Output the (x, y) coordinate of the center of the cell containing the given text.  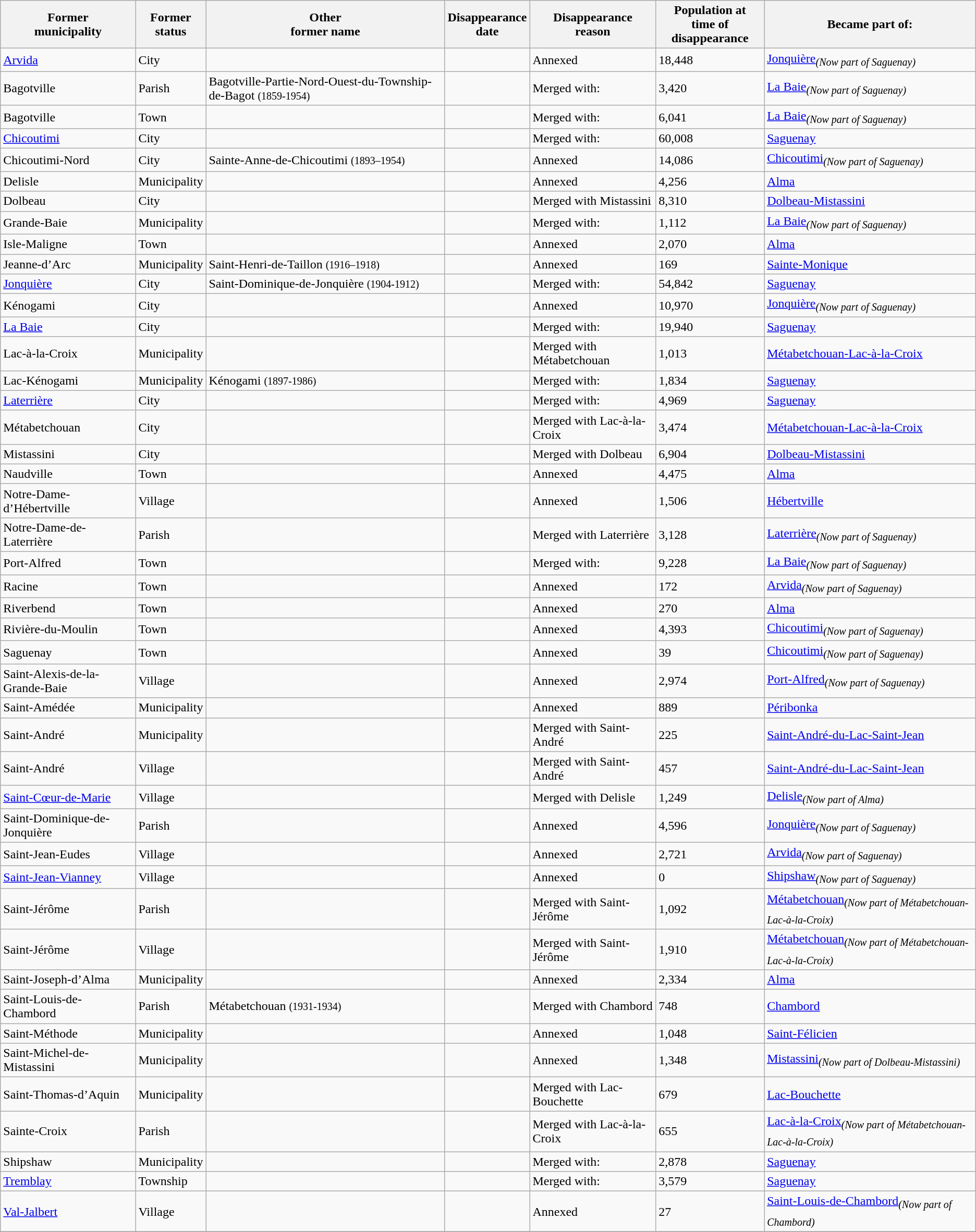
4,393 (710, 629)
Delisle (68, 181)
Formermunicipality (68, 24)
3,128 (710, 535)
Métabetchouan (1931-1934) (325, 1007)
Notre-Dame-de-Laterrière (68, 535)
Port-Alfred(Now part of Saguenay) (870, 681)
679 (710, 1094)
Saint-Jean-Vianney (68, 877)
Saint-Alexis-de-la-Grande-Baie (68, 681)
Saint-Dominique-de-Jonquière (1904-1912) (325, 284)
Saint-Félicien (870, 1033)
2,721 (710, 854)
10,970 (710, 305)
1,092 (710, 909)
Rivière-du-Moulin (68, 629)
2,974 (710, 681)
4,596 (710, 826)
Saint-Amédée (68, 708)
1,013 (710, 353)
Kénogami (68, 305)
Laterrière (68, 400)
0 (710, 877)
172 (710, 586)
1,249 (710, 797)
Métabetchouan (68, 427)
Otherformer name (325, 24)
457 (710, 768)
Riverbend (68, 608)
Saint-Dominique-de-Jonquière (68, 826)
6,041 (710, 117)
Racine (68, 586)
Sainte-Monique (870, 264)
225 (710, 735)
39 (710, 652)
Dolbeau (68, 201)
Saint-Thomas-d’Aquin (68, 1094)
Saint-Cœur-de-Marie (68, 797)
Arvida (68, 60)
Shipshaw(Now part of Saguenay) (870, 877)
3,420 (710, 89)
3,474 (710, 427)
169 (710, 264)
1,048 (710, 1033)
Lac-à-la-Croix(Now part of Métabetchouan-Lac-à-la-Croix) (870, 1131)
Saint-Henri-de-Taillon (1916–1918) (325, 264)
18,448 (710, 60)
1,910 (710, 950)
655 (710, 1131)
Shipshaw (68, 1162)
Disappearancereason (593, 24)
Notre-Dame-d’Hébertville (68, 500)
27 (710, 1212)
6,904 (710, 454)
2,334 (710, 980)
1,112 (710, 223)
Merged with Lac-Bouchette (593, 1094)
Jonquière (68, 284)
La Baie (68, 327)
Péribonka (870, 708)
Hébertville (870, 500)
Lac-Bouchette (870, 1094)
Formerstatus (171, 24)
Port-Alfred (68, 563)
4,969 (710, 400)
54,842 (710, 284)
Laterrière(Now part of Saguenay) (870, 535)
Disappearancedate (487, 24)
Mistassini(Now part of Dolbeau-Mistassini) (870, 1060)
9,228 (710, 563)
Saint-Louis-de-Chambord (68, 1007)
Merged with Laterrière (593, 535)
4,475 (710, 474)
Grande-Baie (68, 223)
60,008 (710, 139)
19,940 (710, 327)
Population attime of disappearance (710, 24)
Chambord (870, 1007)
Delisle(Now part of Alma) (870, 797)
270 (710, 608)
Naudville (68, 474)
Saint-Louis-de-Chambord(Now part of Chambord) (870, 1212)
1,834 (710, 380)
Chicoutimi (68, 139)
Chicoutimi-Nord (68, 160)
2,070 (710, 244)
Became part of: (870, 24)
Merged with Métabetchouan (593, 353)
Tremblay (68, 1181)
Sainte-Anne-de-Chicoutimi (1893–1954) (325, 160)
Sainte-Croix (68, 1131)
2,878 (710, 1162)
3,579 (710, 1181)
Merged with Dolbeau (593, 454)
Saint-Joseph-d’Alma (68, 980)
Merged with Chambord (593, 1007)
Saint-Michel-de-Mistassini (68, 1060)
Mistassini (68, 454)
Saint-Jean-Eudes (68, 854)
Merged with Delisle (593, 797)
Lac-à-la-Croix (68, 353)
Merged with Mistassini (593, 201)
Lac-Kénogami (68, 380)
Township (171, 1181)
1,348 (710, 1060)
Bagotville-Partie-Nord-Ouest-du-Township-de-Bagot (1859-1954) (325, 89)
889 (710, 708)
Kénogami (1897-1986) (325, 380)
Saint-Méthode (68, 1033)
14,086 (710, 160)
Val-Jalbert (68, 1212)
748 (710, 1007)
Jeanne-d’Arc (68, 264)
4,256 (710, 181)
1,506 (710, 500)
Isle-Maligne (68, 244)
8,310 (710, 201)
